Detect which cell encompasses the target text, then output its [X, Y] center coordinate. 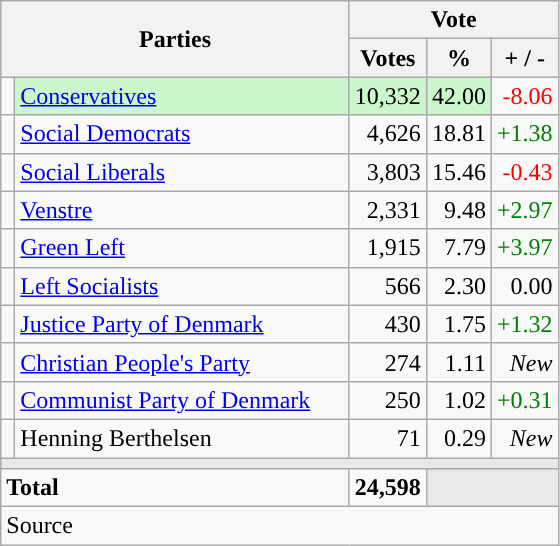
+1.32 [524, 324]
+2.97 [524, 210]
71 [388, 438]
% [458, 58]
Conservatives [182, 96]
4,626 [388, 134]
-8.06 [524, 96]
+1.38 [524, 134]
1.75 [458, 324]
Venstre [182, 210]
Left Socialists [182, 286]
Total [176, 488]
0.29 [458, 438]
2,331 [388, 210]
Green Left [182, 248]
-0.43 [524, 172]
18.81 [458, 134]
250 [388, 400]
0.00 [524, 286]
Justice Party of Denmark [182, 324]
Parties [176, 39]
9.48 [458, 210]
42.00 [458, 96]
1,915 [388, 248]
Social Liberals [182, 172]
1.11 [458, 362]
+3.97 [524, 248]
1.02 [458, 400]
Vote [454, 20]
2.30 [458, 286]
10,332 [388, 96]
Votes [388, 58]
+ / - [524, 58]
Communist Party of Denmark [182, 400]
Source [280, 526]
Christian People's Party [182, 362]
566 [388, 286]
7.79 [458, 248]
3,803 [388, 172]
+0.31 [524, 400]
Henning Berthelsen [182, 438]
430 [388, 324]
Social Democrats [182, 134]
274 [388, 362]
24,598 [388, 488]
15.46 [458, 172]
